Capture the cell that displays the provided text and extract its (X, Y) central coordinate. 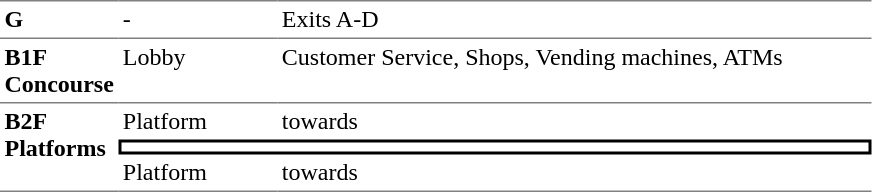
B1FConcourse (59, 71)
Customer Service, Shops, Vending machines, ATMs (574, 71)
- (198, 19)
G (59, 19)
Lobby (198, 71)
Exits A-D (574, 19)
B2FPlatforms (59, 148)
